Scan for the cell matching the given text and deliver its (x, y) coordinate at center. 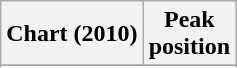
Chart (2010) (72, 34)
Peakposition (189, 34)
